Detect which cell encompasses the target text, then output its [x, y] center coordinate. 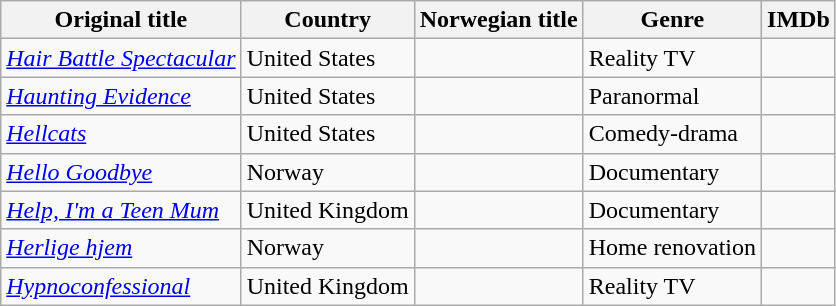
Hypnoconfessional [121, 286]
Haunting Evidence [121, 96]
Hellcats [121, 134]
Herlige hjem [121, 248]
Genre [672, 20]
Hair Battle Spectacular [121, 58]
Home renovation [672, 248]
Help, I'm a Teen Mum [121, 210]
Norwegian title [498, 20]
Original title [121, 20]
Paranormal [672, 96]
Comedy-drama [672, 134]
Country [328, 20]
IMDb [799, 20]
Hello Goodbye [121, 172]
